Output the (X, Y) coordinate of the center of the cell containing the given text.  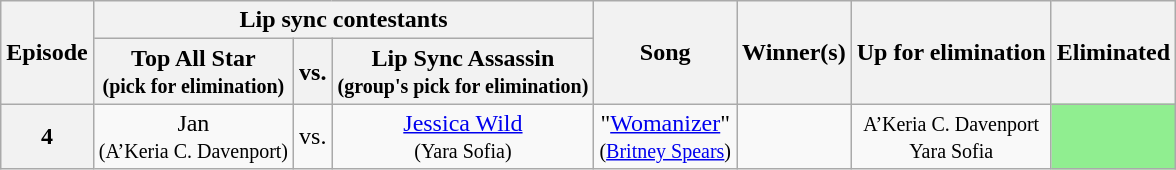
Episode (47, 52)
Up for elimination (951, 52)
Eliminated (1113, 52)
A’Keria C. Davenport Yara Sofia (951, 136)
Lip Sync Assassin(group's pick for elimination) (463, 72)
Lip sync contestants (344, 20)
Jessica Wild(Yara Sofia) (463, 136)
4 (47, 136)
Song (666, 52)
Winner(s) (794, 52)
Top All Star(pick for elimination) (193, 72)
Jan (A’Keria C. Davenport) (193, 136)
"Womanizer" (Britney Spears) (666, 136)
